Return the [x, y] coordinate for the center point of the cell that contains the specified text.  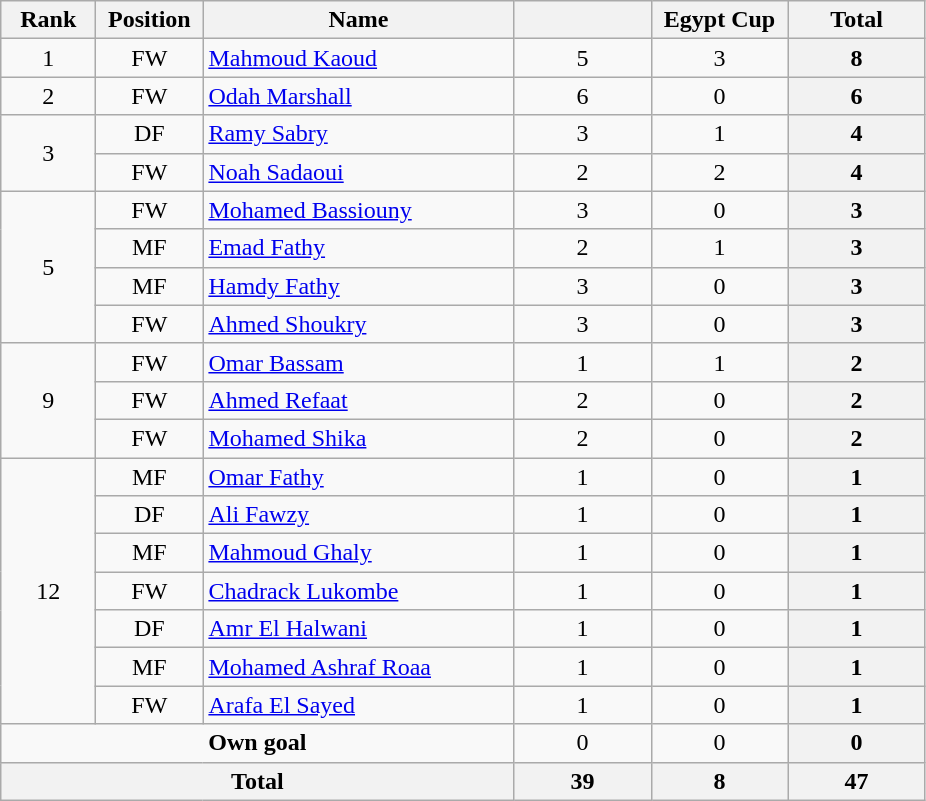
Own goal [258, 743]
9 [48, 400]
Ahmed Shoukry [358, 324]
Mohamed Ashraf Roaa [358, 667]
Mahmoud Ghaly [358, 553]
Name [358, 20]
Ahmed Refaat [358, 400]
39 [582, 781]
Chadrack Lukombe [358, 591]
Rank [48, 20]
Position [150, 20]
Egypt Cup [720, 20]
12 [48, 591]
Noah Sadaoui [358, 172]
Arafa El Sayed [358, 705]
Hamdy Fathy [358, 286]
Omar Fathy [358, 477]
Ali Fawzy [358, 515]
Amr El Halwani [358, 629]
Ramy Sabry [358, 134]
Mahmoud Kaoud [358, 58]
Odah Marshall [358, 96]
Mohamed Shika [358, 438]
Emad Fathy [358, 248]
47 [856, 781]
Mohamed Bassiouny [358, 210]
Omar Bassam [358, 362]
